Pinpoint the cell where the given text exists, returning its (x, y) midpoint coordinate. 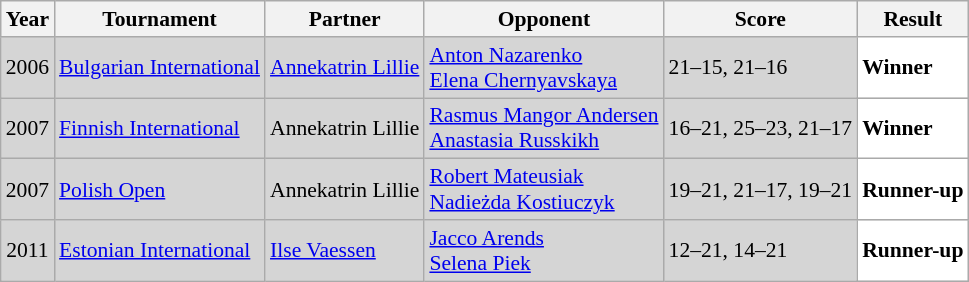
2006 (28, 68)
16–21, 25–23, 21–17 (761, 128)
Opponent (544, 19)
Year (28, 19)
Polish Open (160, 190)
Result (912, 19)
Bulgarian International (160, 68)
Estonian International (160, 250)
Ilse Vaessen (344, 250)
Tournament (160, 19)
Partner (344, 19)
Jacco Arends Selena Piek (544, 250)
Robert Mateusiak Nadieżda Kostiuczyk (544, 190)
Score (761, 19)
12–21, 14–21 (761, 250)
2011 (28, 250)
19–21, 21–17, 19–21 (761, 190)
Finnish International (160, 128)
Anton Nazarenko Elena Chernyavskaya (544, 68)
Rasmus Mangor Andersen Anastasia Russkikh (544, 128)
21–15, 21–16 (761, 68)
